For the text-containing cell, return its midpoint in (X, Y) coordinate format. 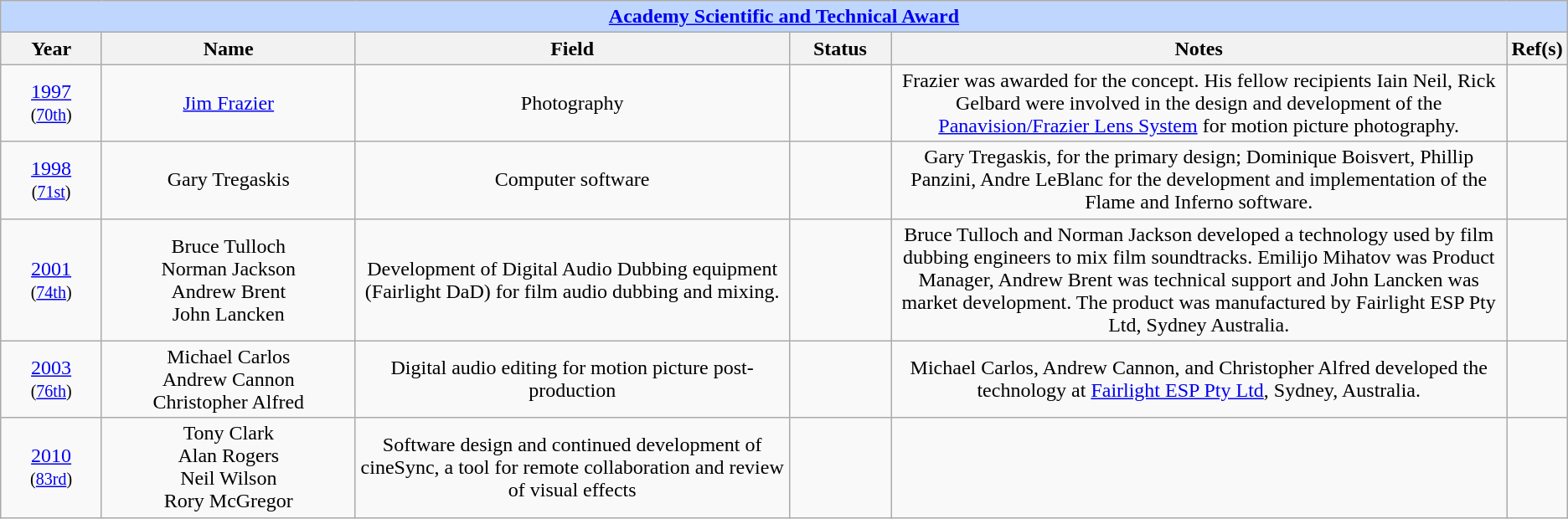
Michael Carlos, Andrew Cannon, and Christopher Alfred developed the technology at Fairlight ESP Pty Ltd, Sydney, Australia. (1199, 379)
Year (52, 49)
Gary Tregaskis (228, 180)
Status (839, 49)
Digital audio editing for motion picture post-production (572, 379)
1998(71st) (52, 180)
Ref(s) (1537, 49)
2001(74th) (52, 280)
Bruce TullochNorman JacksonAndrew BrentJohn Lancken (228, 280)
Computer software (572, 180)
Michael CarlosAndrew CannonChristopher Alfred (228, 379)
Notes (1199, 49)
Jim Frazier (228, 103)
Name (228, 49)
1997(70th) (52, 103)
Academy Scientific and Technical Award (784, 17)
Development of Digital Audio Dubbing equipment (Fairlight DaD) for film audio dubbing and mixing. (572, 280)
Tony ClarkAlan RogersNeil WilsonRory McGregor (228, 467)
Software design and continued development of cineSync, a tool for remote collaboration and review of visual effects (572, 467)
Field (572, 49)
2010(83rd) (52, 467)
2003(76th) (52, 379)
Photography (572, 103)
